From the cell containing the given text, extract its center point as (x, y) coordinate. 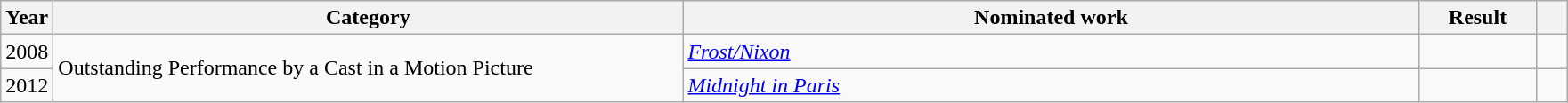
Midnight in Paris (1051, 85)
2012 (27, 85)
Frost/Nixon (1051, 51)
2008 (27, 51)
Category (369, 18)
Result (1478, 18)
Year (27, 18)
Nominated work (1051, 18)
Outstanding Performance by a Cast in a Motion Picture (369, 68)
